Locate the cell with the specified text and output its (X, Y) center coordinate. 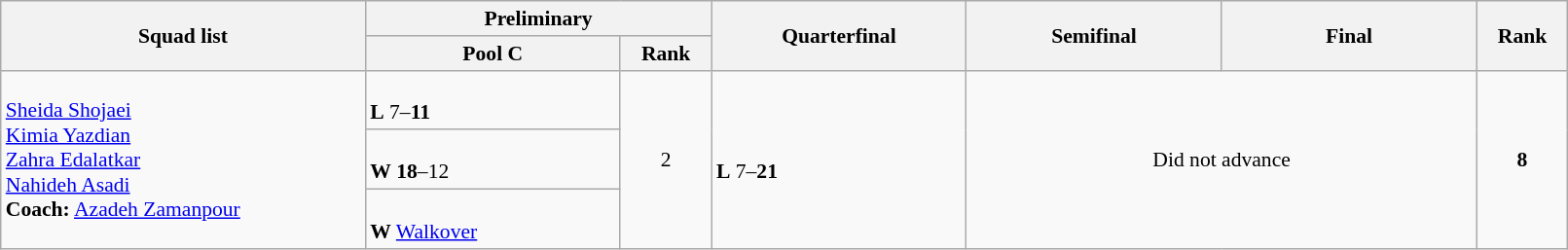
L 7–11 (492, 99)
Squad list (183, 35)
Preliminary (538, 18)
Did not advance (1222, 160)
Sheida ShojaeiKimia YazdianZahra EdalatkarNahideh Asadi Coach: Azadeh Zamanpour (183, 160)
2 (666, 160)
W 18–12 (492, 160)
Semifinal (1094, 35)
L 7–21 (839, 160)
8 (1522, 160)
Quarterfinal (839, 35)
Final (1349, 35)
Pool C (492, 54)
W Walkover (492, 220)
